Find where the given text appears and provide that cell's center as [X, Y] coordinate. 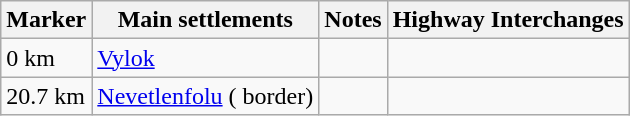
Highway Interchanges [508, 20]
Marker [46, 20]
Nevetlenfolu ( border) [206, 96]
0 km [46, 58]
Vylok [206, 58]
Main settlements [206, 20]
Notes [353, 20]
20.7 km [46, 96]
